Determine the (x, y) coordinate at the center of the cell enclosing the given text.  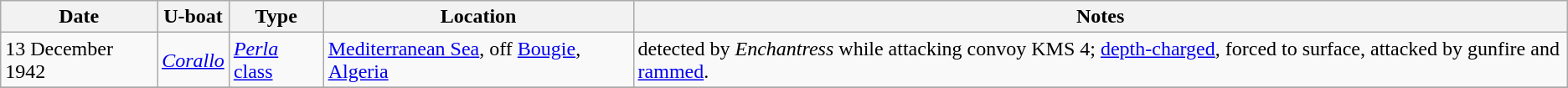
Perla class (276, 60)
Type (276, 17)
Mediterranean Sea, off Bougie, Algeria (478, 60)
detected by Enchantress while attacking convoy KMS 4; depth-charged, forced to surface, attacked by gunfire and rammed. (1101, 60)
Notes (1101, 17)
Corallo (193, 60)
U-boat (193, 17)
13 December 1942 (79, 60)
Location (478, 17)
Date (79, 17)
